Identify which cell holds the provided text, then report its [X, Y] central coordinate. 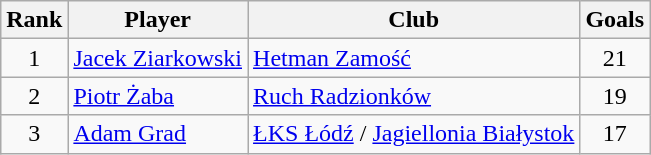
Player [158, 20]
3 [34, 134]
Piotr Żaba [158, 96]
17 [615, 134]
2 [34, 96]
Rank [34, 20]
Goals [615, 20]
Jacek Ziarkowski [158, 58]
Hetman Zamość [414, 58]
ŁKS Łódź / Jagiellonia Białystok [414, 134]
Ruch Radzionków [414, 96]
Adam Grad [158, 134]
21 [615, 58]
1 [34, 58]
Club [414, 20]
19 [615, 96]
